Search for the cell housing the specified text and yield its (X, Y) center coordinate. 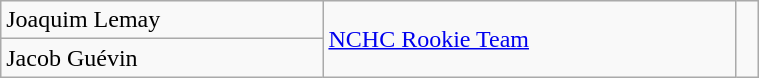
NCHC Rookie Team (530, 39)
Joaquim Lemay (162, 20)
Jacob Guévin (162, 58)
